Identify which cell holds the provided text, then report its [X, Y] central coordinate. 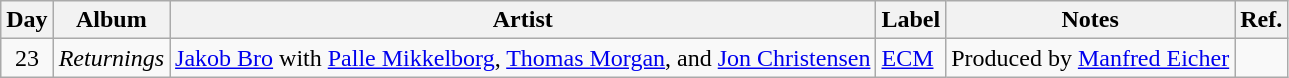
Jakob Bro with Palle Mikkelborg, Thomas Morgan, and Jon Christensen [523, 58]
23 [27, 58]
Day [27, 20]
Notes [1090, 20]
Ref. [1262, 20]
Album [111, 20]
Produced by Manfred Eicher [1090, 58]
Returnings [111, 58]
ECM [911, 58]
Label [911, 20]
Artist [523, 20]
